Return the (X, Y) coordinate for the center point of the cell that contains the specified text.  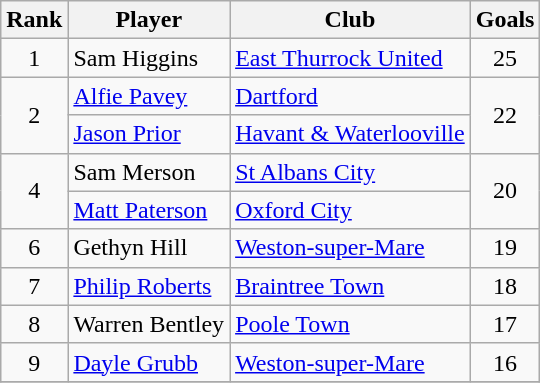
7 (34, 286)
9 (34, 362)
Havant & Waterlooville (350, 134)
4 (34, 191)
18 (505, 286)
20 (505, 191)
Philip Roberts (149, 286)
Matt Paterson (149, 210)
17 (505, 324)
Braintree Town (350, 286)
Club (350, 20)
Alfie Pavey (149, 96)
Jason Prior (149, 134)
Gethyn Hill (149, 248)
25 (505, 58)
Sam Higgins (149, 58)
East Thurrock United (350, 58)
8 (34, 324)
Dartford (350, 96)
St Albans City (350, 172)
Player (149, 20)
Rank (34, 20)
22 (505, 115)
Poole Town (350, 324)
1 (34, 58)
6 (34, 248)
Warren Bentley (149, 324)
2 (34, 115)
19 (505, 248)
Dayle Grubb (149, 362)
Sam Merson (149, 172)
Goals (505, 20)
16 (505, 362)
Oxford City (350, 210)
